Return the [X, Y] coordinate for the center point of the cell that contains the specified text.  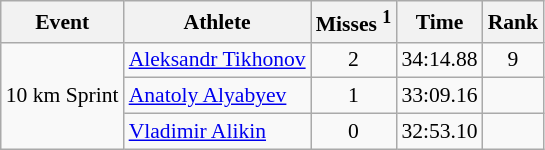
33:09.16 [439, 96]
Time [439, 22]
0 [354, 132]
Event [62, 22]
Aleksandr Tikhonov [218, 60]
10 km Sprint [62, 96]
34:14.88 [439, 60]
Rank [514, 22]
2 [354, 60]
Anatoly Alyabyev [218, 96]
32:53.10 [439, 132]
Athlete [218, 22]
1 [354, 96]
Vladimir Alikin [218, 132]
Misses 1 [354, 22]
9 [514, 60]
